Search for the cell housing the specified text and yield its (x, y) center coordinate. 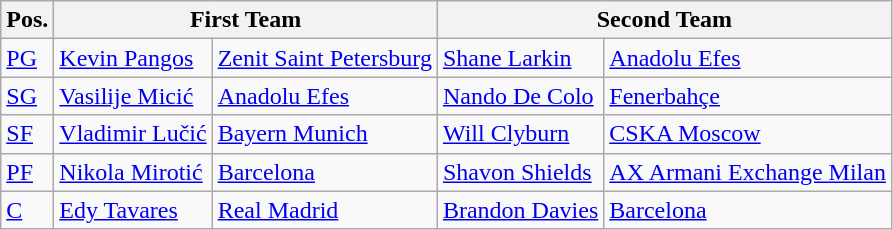
Vasilije Micić (133, 96)
First Team (246, 20)
Kevin Pangos (133, 58)
Nikola Mirotić (133, 172)
Pos. (28, 20)
Shane Larkin (520, 58)
Zenit Saint Petersburg (324, 58)
Bayern Munich (324, 134)
PG (28, 58)
Shavon Shields (520, 172)
C (28, 210)
Vladimir Lučić (133, 134)
Fenerbahçe (748, 96)
CSKA Moscow (748, 134)
Edy Tavares (133, 210)
Real Madrid (324, 210)
Nando De Colo (520, 96)
AX Armani Exchange Milan (748, 172)
SG (28, 96)
PF (28, 172)
SF (28, 134)
Second Team (664, 20)
Will Clyburn (520, 134)
Brandon Davies (520, 210)
